Locate the cell with the specified text and output its [X, Y] center coordinate. 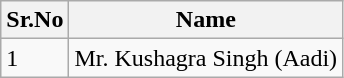
1 [35, 58]
Mr. Kushagra Singh (Aadi) [206, 58]
Name [206, 20]
Sr.No [35, 20]
